Return [x, y] of the center of cell containing provided text 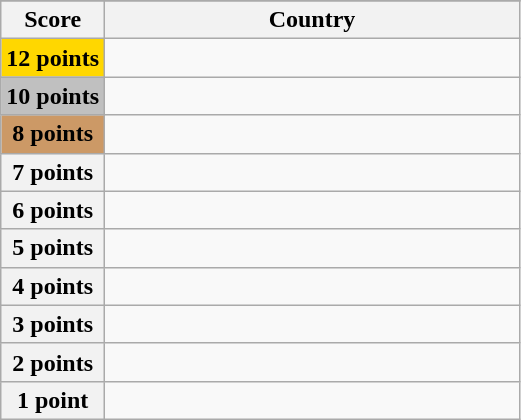
5 points [53, 248]
12 points [53, 58]
4 points [53, 286]
Country [312, 20]
6 points [53, 210]
2 points [53, 362]
Score [53, 20]
7 points [53, 172]
10 points [53, 96]
1 point [53, 400]
8 points [53, 134]
3 points [53, 324]
